Locate the cell with the specified text and output its [x, y] center coordinate. 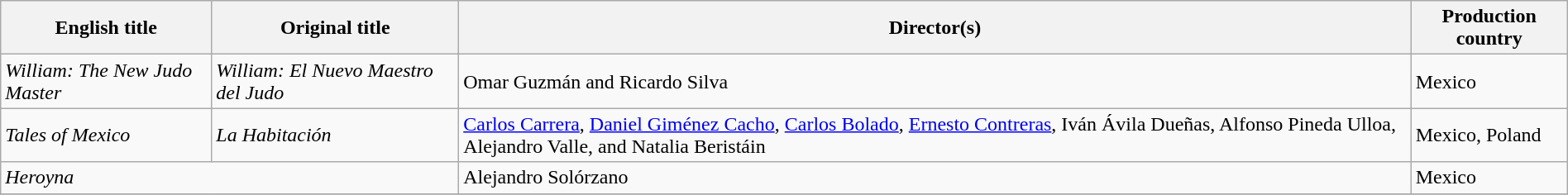
Mexico, Poland [1489, 136]
Production country [1489, 28]
English title [106, 28]
Tales of Mexico [106, 136]
Director(s) [935, 28]
La Habitación [336, 136]
Heroyna [230, 178]
William: The New Judo Master [106, 81]
Omar Guzmán and Ricardo Silva [935, 81]
Original title [336, 28]
William: El Nuevo Maestro del Judo [336, 81]
Alejandro Solórzano [935, 178]
